Output the (x, y) coordinate of the center of the cell containing the given text.  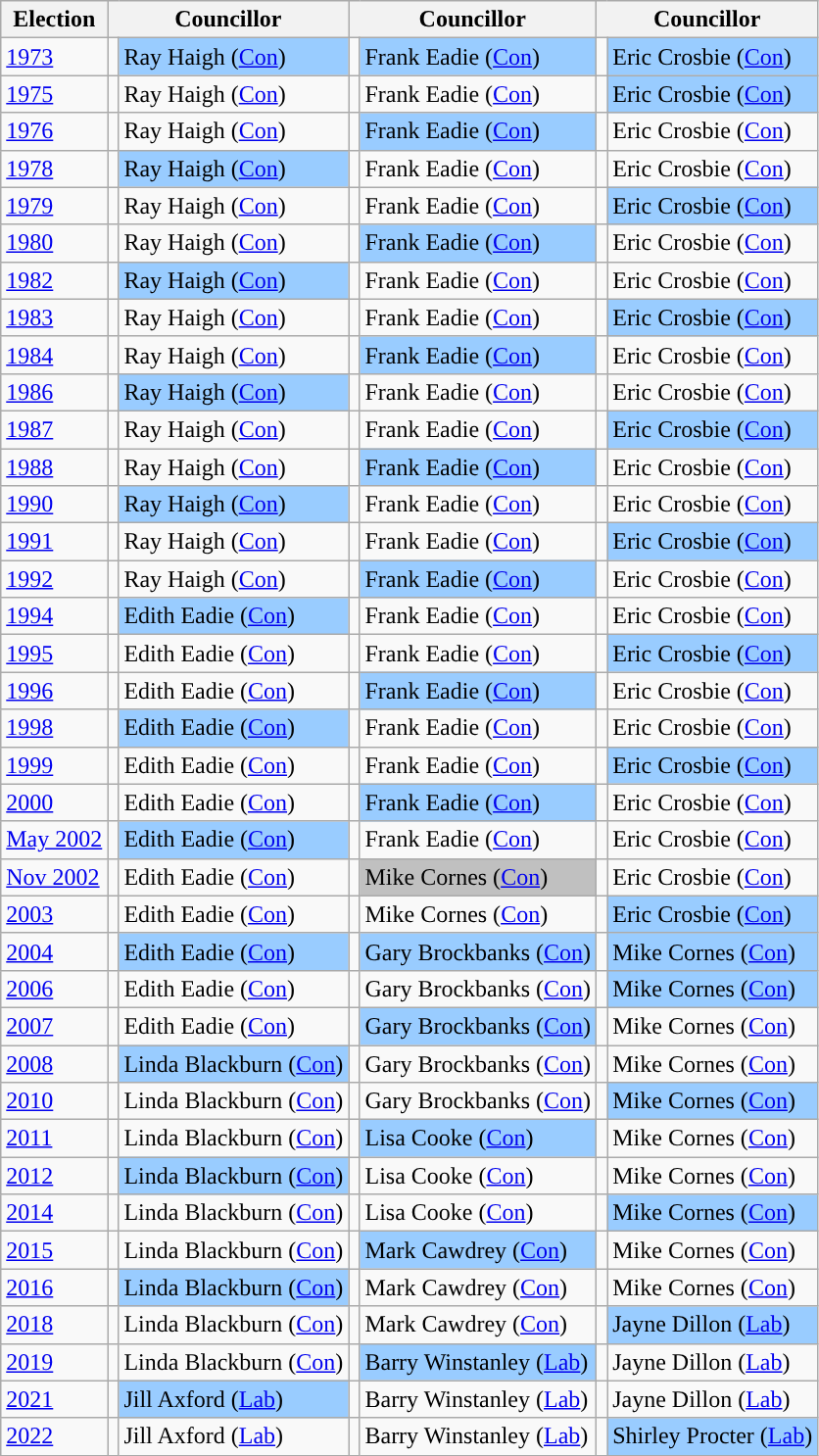
2010 (55, 1101)
2014 (55, 1213)
Election (55, 20)
1980 (55, 243)
2016 (55, 1287)
1975 (55, 94)
1995 (55, 654)
1986 (55, 392)
1982 (55, 280)
1998 (55, 728)
2018 (55, 1325)
1973 (55, 57)
1994 (55, 616)
2008 (55, 1063)
1988 (55, 467)
2003 (55, 914)
1999 (55, 765)
1992 (55, 579)
Shirley Procter (Lab) (713, 1436)
1996 (55, 691)
2012 (55, 1176)
2007 (55, 1026)
1976 (55, 131)
May 2002 (55, 840)
2004 (55, 951)
2022 (55, 1436)
1978 (55, 169)
1991 (55, 542)
1987 (55, 429)
1984 (55, 355)
2006 (55, 989)
Nov 2002 (55, 877)
1979 (55, 206)
2021 (55, 1399)
2015 (55, 1250)
2011 (55, 1139)
1990 (55, 505)
2019 (55, 1362)
1983 (55, 317)
2000 (55, 802)
